Identify which cell holds the provided text, then report its (X, Y) central coordinate. 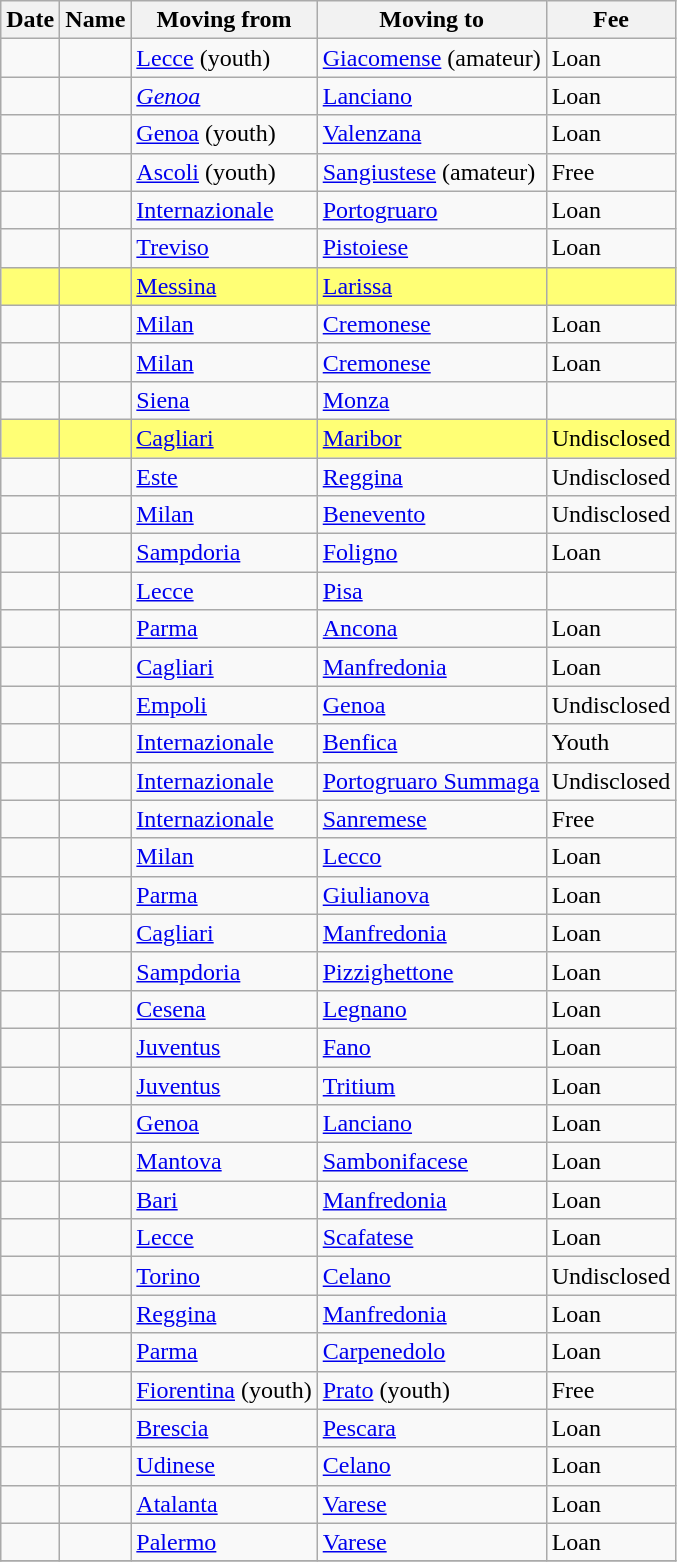
Genoa (youth) (224, 134)
Este (224, 477)
Scafatese (432, 1238)
Treviso (224, 248)
Moving from (224, 20)
Bari (224, 1200)
Pisa (432, 591)
Benevento (432, 515)
Larissa (432, 286)
Atalanta (224, 1504)
Giacomense (amateur) (432, 58)
Siena (224, 400)
Sanremese (432, 819)
Foligno (432, 553)
Pistoiese (432, 248)
Sangiustese (amateur) (432, 172)
Prato (youth) (432, 1390)
Date (30, 20)
Lecce (youth) (224, 58)
Ancona (432, 629)
Giulianova (432, 895)
Benfica (432, 743)
Youth (611, 743)
Legnano (432, 1009)
Torino (224, 1276)
Empoli (224, 705)
Brescia (224, 1428)
Mantova (224, 1162)
Valenzana (432, 134)
Maribor (432, 438)
Messina (224, 286)
Sambonifacese (432, 1162)
Pizzighettone (432, 971)
Fiorentina (youth) (224, 1390)
Cesena (224, 1009)
Portogruaro Summaga (432, 781)
Carpenedolo (432, 1352)
Fano (432, 1047)
Pescara (432, 1428)
Udinese (224, 1466)
Moving to (432, 20)
Monza (432, 400)
Palermo (224, 1542)
Portogruaro (432, 210)
Name (96, 20)
Tritium (432, 1085)
Ascoli (youth) (224, 172)
Lecco (432, 857)
Fee (611, 20)
